From the cell containing the given text, extract its center point as [X, Y] coordinate. 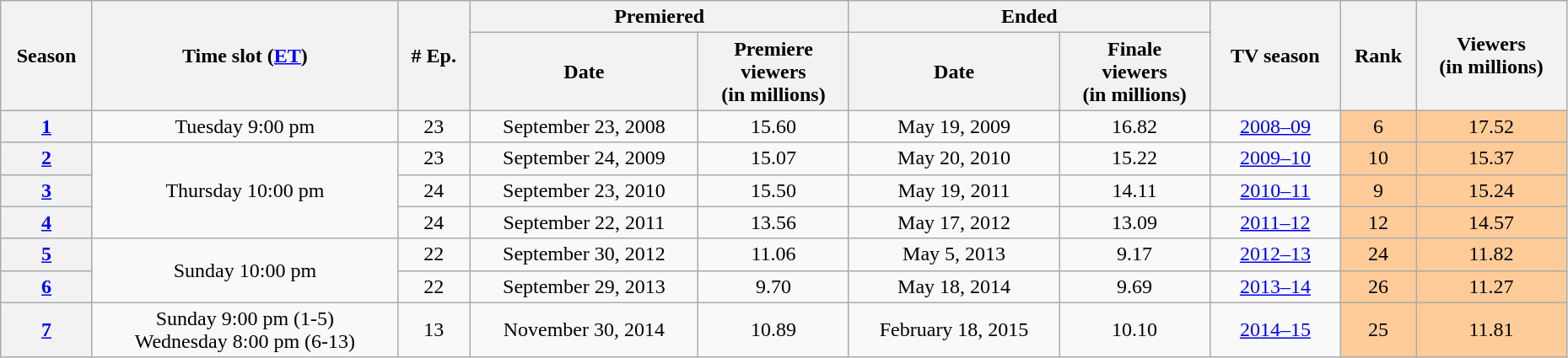
26 [1378, 286]
15.22 [1135, 158]
September 29, 2013 [584, 286]
9.69 [1135, 286]
7 [47, 330]
May 20, 2010 [953, 158]
Rank [1378, 56]
Sunday 10:00 pm [245, 270]
Thursday 10:00 pm [245, 190]
Sunday 9:00 pm (1-5) Wednesday 8:00 pm (6-13) [245, 330]
2013–14 [1275, 286]
1 [47, 126]
2014–15 [1275, 330]
Viewers(in millions) [1491, 56]
13.56 [774, 222]
15.37 [1491, 158]
Ended [1029, 17]
15.50 [774, 190]
13.09 [1135, 222]
2 [47, 158]
September 24, 2009 [584, 158]
11.81 [1491, 330]
May 5, 2013 [953, 254]
September 23, 2010 [584, 190]
10.10 [1135, 330]
Season [47, 56]
12 [1378, 222]
2009–10 [1275, 158]
Tuesday 9:00 pm [245, 126]
13 [434, 330]
May 18, 2014 [953, 286]
2010–11 [1275, 190]
17.52 [1491, 126]
May 19, 2009 [953, 126]
2012–13 [1275, 254]
2011–12 [1275, 222]
11.06 [774, 254]
9 [1378, 190]
November 30, 2014 [584, 330]
May 17, 2012 [953, 222]
15.24 [1491, 190]
9.17 [1135, 254]
14.57 [1491, 222]
February 18, 2015 [953, 330]
25 [1378, 330]
May 19, 2011 [953, 190]
September 22, 2011 [584, 222]
5 [47, 254]
4 [47, 222]
10.89 [774, 330]
15.07 [774, 158]
16.82 [1135, 126]
11.27 [1491, 286]
10 [1378, 158]
September 23, 2008 [584, 126]
Time slot (ET) [245, 56]
11.82 [1491, 254]
September 30, 2012 [584, 254]
Premiered [660, 17]
9.70 [774, 286]
15.60 [774, 126]
3 [47, 190]
2008–09 [1275, 126]
# Ep. [434, 56]
14.11 [1135, 190]
TV season [1275, 56]
Finaleviewers(in millions) [1135, 72]
Premiereviewers(in millions) [774, 72]
